Pinpoint the cell where the given text exists, returning its (x, y) midpoint coordinate. 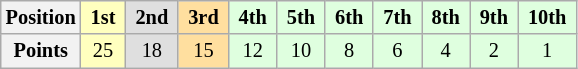
2 (494, 51)
8th (446, 17)
Position (41, 17)
10th (547, 17)
9th (494, 17)
25 (104, 51)
7th (397, 17)
6th (349, 17)
12 (253, 51)
Points (41, 51)
6 (397, 51)
15 (203, 51)
5th (301, 17)
8 (349, 51)
3rd (203, 17)
1st (104, 17)
10 (301, 51)
4th (253, 17)
2nd (152, 17)
18 (152, 51)
1 (547, 51)
4 (446, 51)
